Extract the (X, Y) coordinate from the center of the cell holding the provided text.  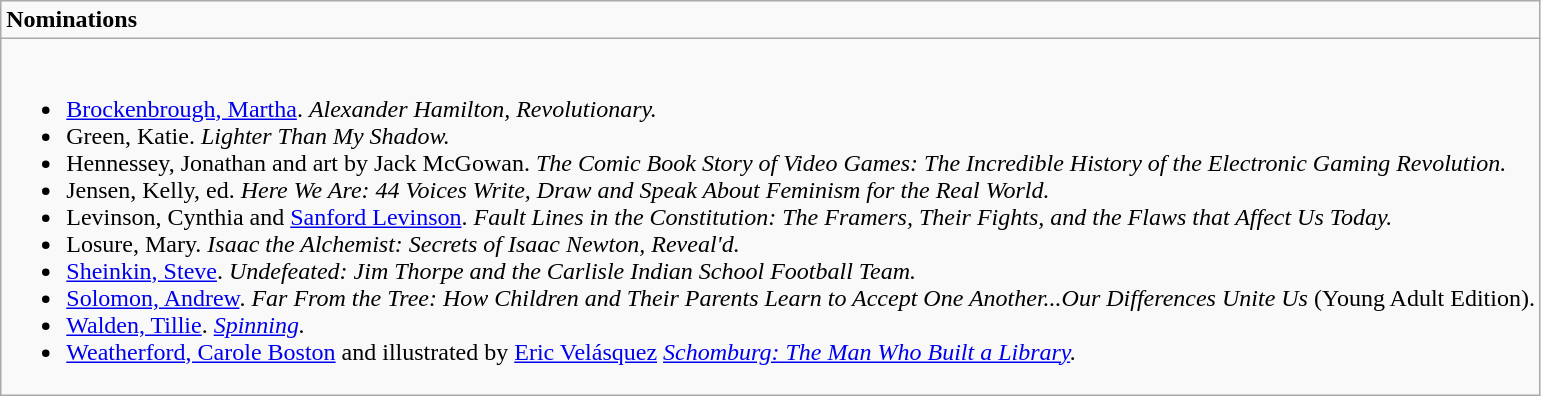
Nominations (771, 20)
